Extract the [X, Y] coordinate from the center of the cell holding the provided text.  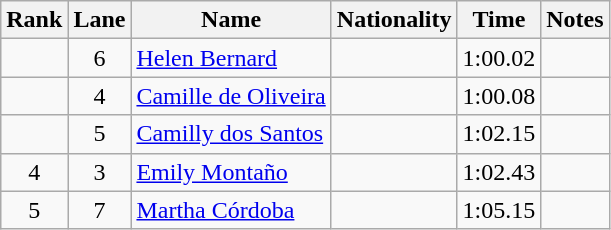
Name [231, 20]
Helen Bernard [231, 58]
7 [100, 210]
1:05.15 [499, 210]
Notes [575, 20]
6 [100, 58]
Rank [34, 20]
Martha Córdoba [231, 210]
Nationality [394, 20]
Lane [100, 20]
1:00.08 [499, 96]
1:00.02 [499, 58]
Camilly dos Santos [231, 134]
1:02.43 [499, 172]
Camille de Oliveira [231, 96]
Time [499, 20]
1:02.15 [499, 134]
3 [100, 172]
Emily Montaño [231, 172]
